Output the [X, Y] coordinate of the center of the cell containing the given text.  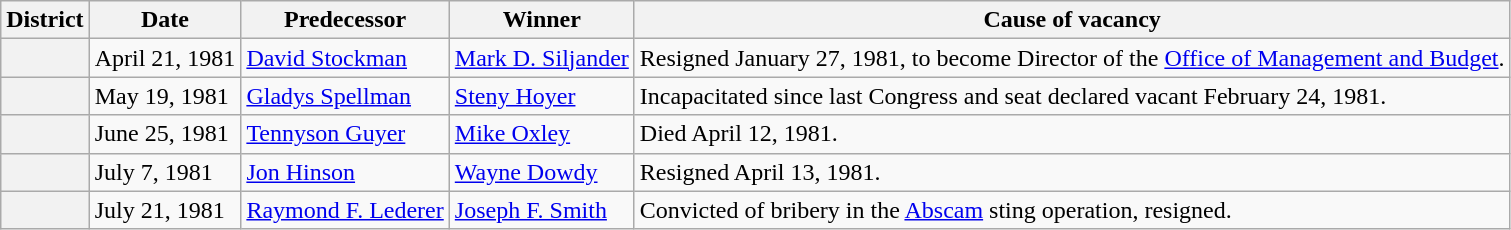
May 19, 1981 [165, 96]
Wayne Dowdy [542, 172]
Tennyson Guyer [345, 134]
June 25, 1981 [165, 134]
Date [165, 20]
District [45, 20]
Resigned January 27, 1981, to become Director of the Office of Management and Budget. [1072, 58]
Jon Hinson [345, 172]
Raymond F. Lederer [345, 210]
July 21, 1981 [165, 210]
April 21, 1981 [165, 58]
Steny Hoyer [542, 96]
Winner [542, 20]
Mike Oxley [542, 134]
Convicted of bribery in the Abscam sting operation, resigned. [1072, 210]
Incapacitated since last Congress and seat declared vacant February 24, 1981. [1072, 96]
Died April 12, 1981. [1072, 134]
July 7, 1981 [165, 172]
Cause of vacancy [1072, 20]
Predecessor [345, 20]
Gladys Spellman [345, 96]
Resigned April 13, 1981. [1072, 172]
Mark D. Siljander [542, 58]
Joseph F. Smith [542, 210]
David Stockman [345, 58]
